Output the [X, Y] coordinate of the center of the cell containing the given text.  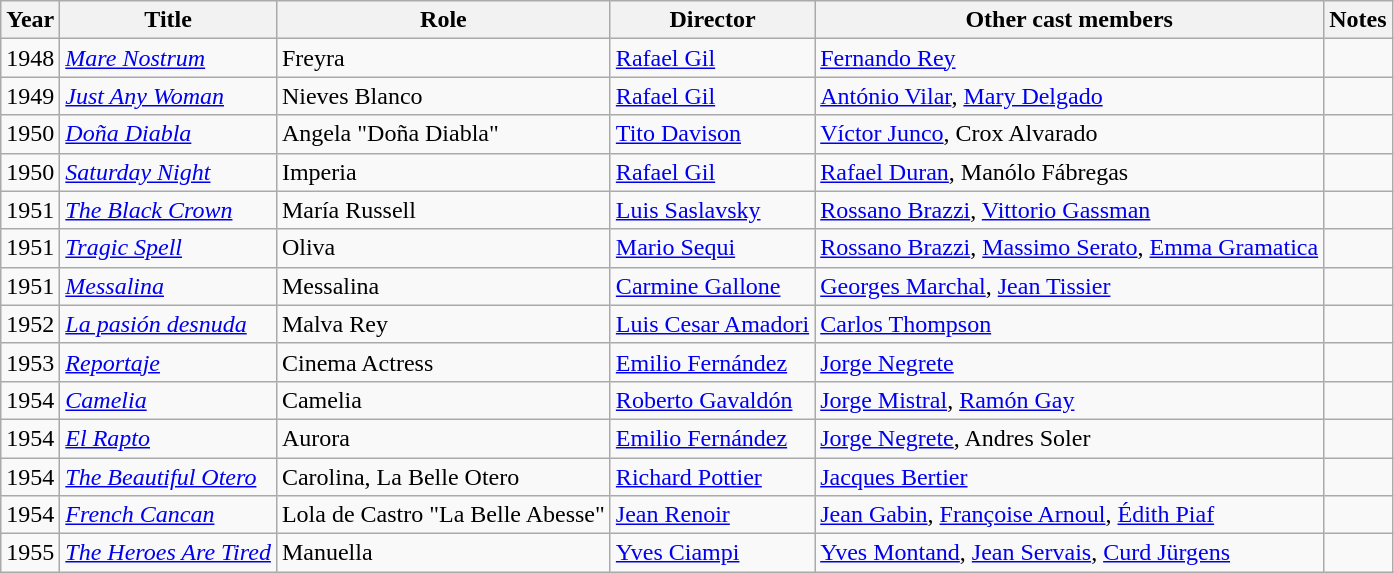
1948 [30, 58]
Carlos Thompson [1070, 324]
Cinema Actress [443, 362]
El Rapto [168, 438]
Oliva [443, 248]
Malva Rey [443, 324]
Jorge Mistral, Ramón Gay [1070, 400]
Aurora [443, 438]
Luis Cesar Amadori [712, 324]
French Cancan [168, 515]
Roberto Gavaldón [712, 400]
Imperia [443, 172]
Reportaje [168, 362]
Title [168, 20]
Carmine Gallone [712, 286]
Luis Saslavsky [712, 210]
1953 [30, 362]
Georges Marchal, Jean Tissier [1070, 286]
Tragic Spell [168, 248]
1952 [30, 324]
Notes [1358, 20]
Jorge Negrete [1070, 362]
Year [30, 20]
Jorge Negrete, Andres Soler [1070, 438]
Lola de Castro "La Belle Abesse" [443, 515]
La pasión desnuda [168, 324]
Jean Renoir [712, 515]
Víctor Junco, Crox Alvarado [1070, 134]
Mare Nostrum [168, 58]
Mario Sequi [712, 248]
1949 [30, 96]
Angela "Doña Diabla" [443, 134]
Jean Gabin, Françoise Arnoul, Édith Piaf [1070, 515]
Richard Pottier [712, 477]
Nieves Blanco [443, 96]
Rafael Duran, Manólo Fábregas [1070, 172]
Rossano Brazzi, Massimo Serato, Emma Gramatica [1070, 248]
Just Any Woman [168, 96]
Tito Davison [712, 134]
António Vilar, Mary Delgado [1070, 96]
Role [443, 20]
The Black Crown [168, 210]
Director [712, 20]
1955 [30, 553]
Rossano Brazzi, Vittorio Gassman [1070, 210]
Fernando Rey [1070, 58]
Doña Diabla [168, 134]
Saturday Night [168, 172]
Manuella [443, 553]
María Russell [443, 210]
Other cast members [1070, 20]
The Heroes Are Tired [168, 553]
Yves Montand, Jean Servais, Curd Jürgens [1070, 553]
Yves Ciampi [712, 553]
The Beautiful Otero [168, 477]
Jacques Bertier [1070, 477]
Carolina, La Belle Otero [443, 477]
Freyra [443, 58]
